From the cell containing the given text, extract its center point as [X, Y] coordinate. 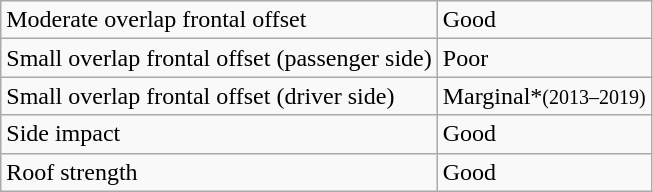
Small overlap frontal offset (passenger side) [219, 58]
Roof strength [219, 172]
Poor [544, 58]
Marginal*(2013–2019) [544, 96]
Small overlap frontal offset (driver side) [219, 96]
Moderate overlap frontal offset [219, 20]
Side impact [219, 134]
